Capture the cell that displays the provided text and extract its (X, Y) central coordinate. 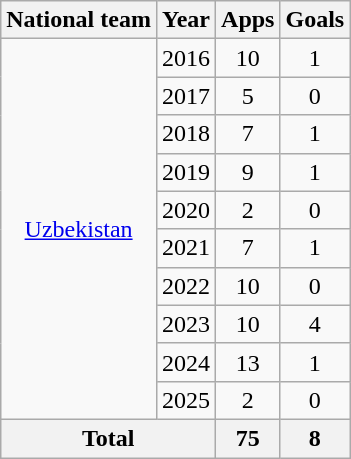
2020 (186, 210)
2016 (186, 58)
13 (248, 362)
8 (315, 438)
4 (315, 324)
2023 (186, 324)
2019 (186, 172)
9 (248, 172)
2017 (186, 96)
National team (79, 20)
75 (248, 438)
Year (186, 20)
2021 (186, 248)
Apps (248, 20)
2018 (186, 134)
Uzbekistan (79, 230)
Total (108, 438)
2024 (186, 362)
Goals (315, 20)
2022 (186, 286)
5 (248, 96)
2025 (186, 400)
